Detect which cell encompasses the target text, then output its (X, Y) center coordinate. 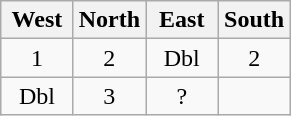
North (109, 20)
3 (109, 96)
1 (37, 58)
East (182, 20)
South (254, 20)
West (37, 20)
? (182, 96)
